Scan for the cell matching the given text and deliver its [x, y] coordinate at center. 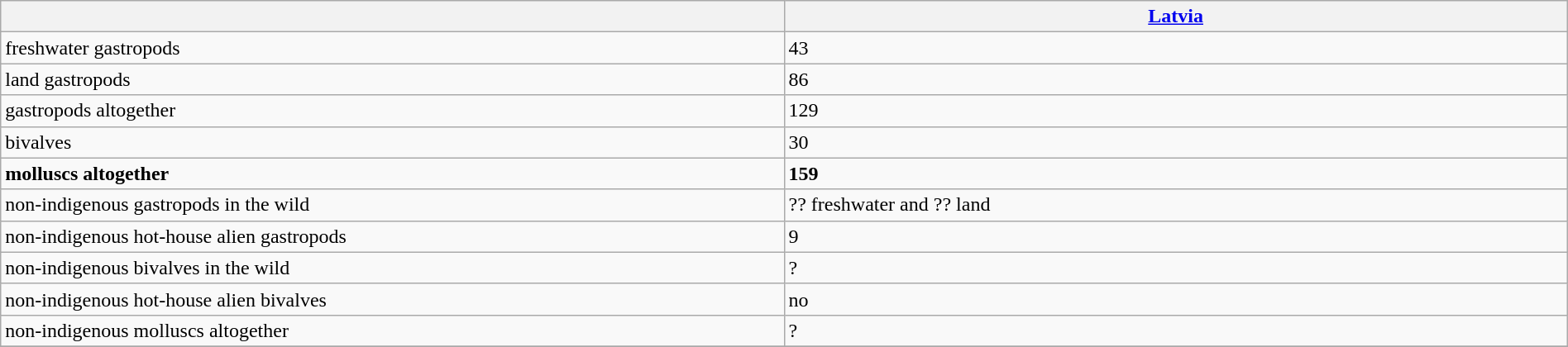
Latvia [1176, 17]
bivalves [392, 142]
9 [1176, 236]
gastropods altogether [392, 111]
129 [1176, 111]
?? freshwater and ?? land [1176, 205]
30 [1176, 142]
86 [1176, 79]
non-indigenous bivalves in the wild [392, 268]
non-indigenous molluscs altogether [392, 330]
land gastropods [392, 79]
non-indigenous gastropods in the wild [392, 205]
non-indigenous hot-house alien bivalves [392, 299]
non-indigenous hot-house alien gastropods [392, 236]
159 [1176, 173]
freshwater gastropods [392, 48]
43 [1176, 48]
molluscs altogether [392, 173]
no [1176, 299]
